Search for the cell housing the specified text and yield its (X, Y) center coordinate. 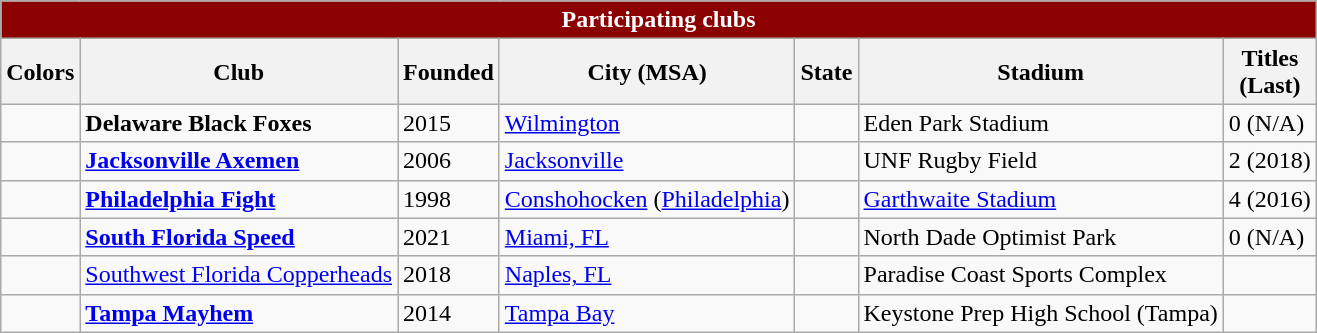
Garthwaite Stadium (1040, 199)
2021 (449, 237)
1998 (449, 199)
Tampa Mayhem (239, 313)
Founded (449, 72)
City (MSA) (647, 72)
Colors (40, 72)
2014 (449, 313)
Delaware Black Foxes (239, 123)
Keystone Prep High School (Tampa) (1040, 313)
Participating clubs (659, 20)
4 (2016) (1270, 199)
Southwest Florida Copperheads (239, 275)
Miami, FL (647, 237)
Philadelphia Fight (239, 199)
Conshohocken (Philadelphia) (647, 199)
State (826, 72)
Titles(Last) (1270, 72)
2018 (449, 275)
Naples, FL (647, 275)
2015 (449, 123)
South Florida Speed (239, 237)
UNF Rugby Field (1040, 161)
Paradise Coast Sports Complex (1040, 275)
2006 (449, 161)
Club (239, 72)
North Dade Optimist Park (1040, 237)
Stadium (1040, 72)
Jacksonville Axemen (239, 161)
2 (2018) (1270, 161)
Eden Park Stadium (1040, 123)
Tampa Bay (647, 313)
Jacksonville (647, 161)
Wilmington (647, 123)
